Determine the [x, y] coordinate at the center of the cell enclosing the given text.  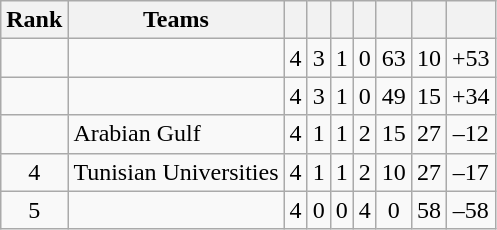
–58 [470, 210]
58 [428, 210]
Teams [176, 20]
63 [394, 58]
5 [34, 210]
Arabian Gulf [176, 134]
+53 [470, 58]
–17 [470, 172]
49 [394, 96]
Rank [34, 20]
–12 [470, 134]
Tunisian Universities [176, 172]
+34 [470, 96]
